From the cell containing the given text, extract its center point as (X, Y) coordinate. 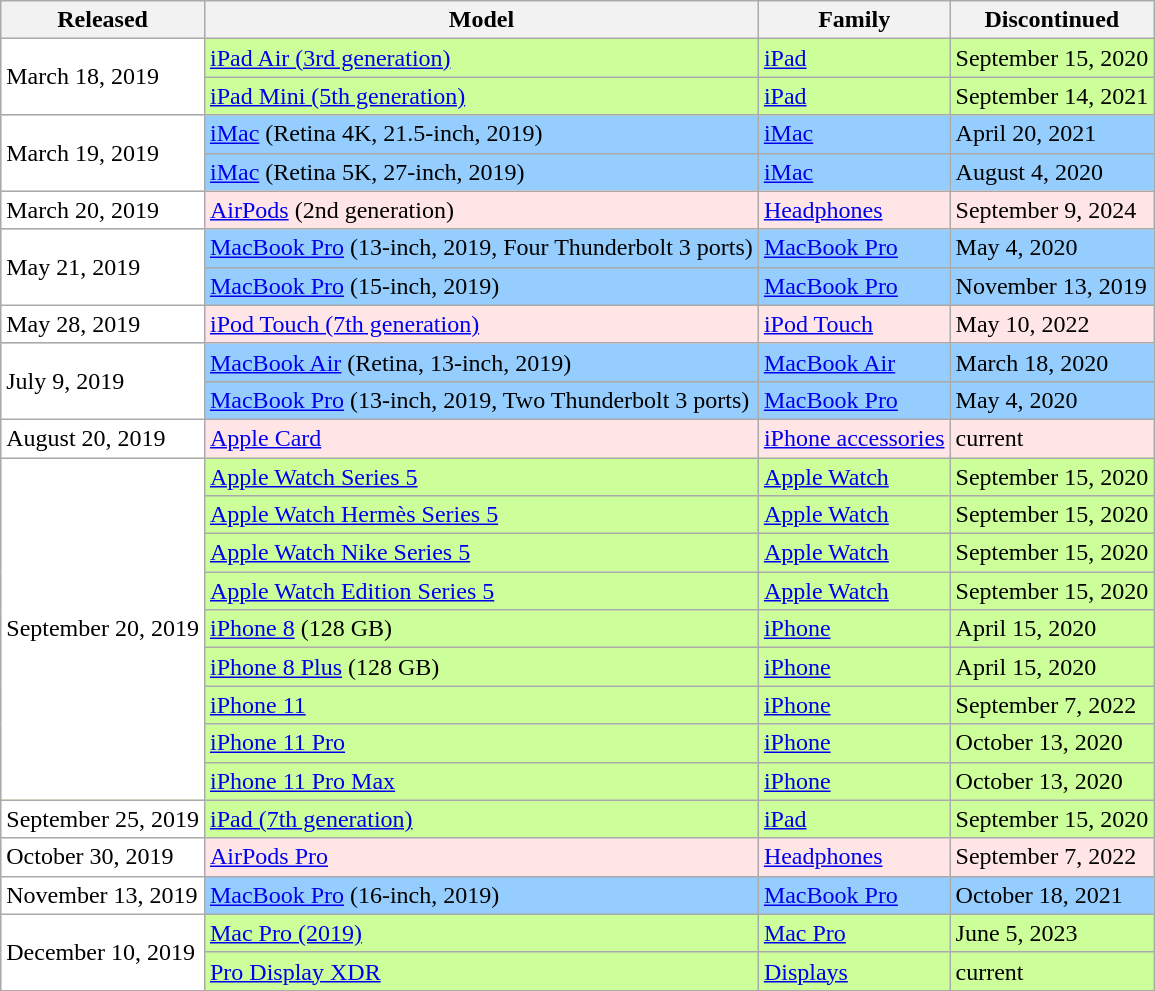
iPad (7th generation) (481, 819)
March 18, 2020 (1052, 362)
Discontinued (1052, 20)
April 20, 2021 (1052, 134)
MacBook Pro (13-inch, 2019, Four Thunderbolt 3 ports) (481, 248)
AirPods (2nd generation) (481, 210)
September 20, 2019 (103, 630)
iPad Air (3rd generation) (481, 58)
Displays (854, 971)
August 4, 2020 (1052, 172)
iPod Touch (854, 324)
iPhone accessories (854, 438)
September 25, 2019 (103, 819)
July 9, 2019 (103, 381)
iPhone 8 (128 GB) (481, 629)
iPhone 11 Pro (481, 743)
iPad Mini (5th generation) (481, 96)
iMac (Retina 4K, 21.5-inch, 2019) (481, 134)
March 19, 2019 (103, 153)
Mac Pro (2019) (481, 933)
MacBook Air (854, 362)
Model (481, 20)
Released (103, 20)
iPhone 11 Pro Max (481, 781)
AirPods Pro (481, 857)
iPhone 11 (481, 705)
September 14, 2021 (1052, 96)
May 10, 2022 (1052, 324)
Apple Watch Hermès Series 5 (481, 515)
Apple Watch Nike Series 5 (481, 553)
October 30, 2019 (103, 857)
iMac (Retina 5K, 27-inch, 2019) (481, 172)
May 21, 2019 (103, 267)
Apple Watch Edition Series 5 (481, 591)
Pro Display XDR (481, 971)
June 5, 2023 (1052, 933)
March 18, 2019 (103, 77)
iPod Touch (7th generation) (481, 324)
MacBook Air (Retina, 13-inch, 2019) (481, 362)
Mac Pro (854, 933)
MacBook Pro (16-inch, 2019) (481, 895)
Family (854, 20)
iPhone 8 Plus (128 GB) (481, 667)
March 20, 2019 (103, 210)
October 18, 2021 (1052, 895)
MacBook Pro (15-inch, 2019) (481, 286)
Apple Watch Series 5 (481, 477)
Apple Card (481, 438)
September 9, 2024 (1052, 210)
MacBook Pro (13-inch, 2019, Two Thunderbolt 3 ports) (481, 400)
May 28, 2019 (103, 324)
December 10, 2019 (103, 952)
August 20, 2019 (103, 438)
